From the cell containing the given text, extract its center point as [x, y] coordinate. 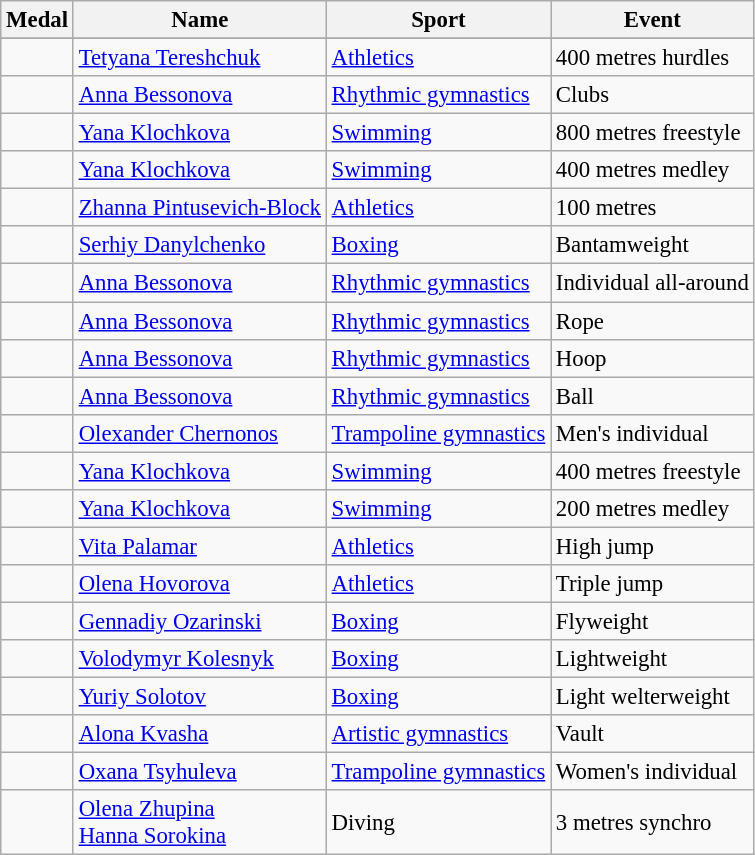
Flyweight [653, 621]
Olena Hovorova [200, 584]
Ball [653, 396]
Gennadiy Ozarinski [200, 621]
Volodymyr Kolesnyk [200, 659]
Olexander Chernonos [200, 433]
Zhanna Pintusevich-Block [200, 208]
Artistic gymnastics [438, 734]
Vita Palamar [200, 546]
Hoop [653, 358]
Vault [653, 734]
Rope [653, 321]
400 metres freestyle [653, 471]
Serhiy Danylchenko [200, 245]
Lightweight [653, 659]
Event [653, 20]
Olena ZhupinaHanna Sorokina [200, 822]
Light welterweight [653, 697]
Oxana Tsyhuleva [200, 772]
3 metres synchro [653, 822]
400 metres hurdles [653, 58]
Name [200, 20]
Women's individual [653, 772]
400 metres medley [653, 170]
Bantamweight [653, 245]
Individual all-around [653, 283]
Diving [438, 822]
Alona Kvasha [200, 734]
200 metres medley [653, 509]
Medal [38, 20]
800 metres freestyle [653, 133]
Triple jump [653, 584]
High jump [653, 546]
Sport [438, 20]
Tetyana Tereshchuk [200, 58]
100 metres [653, 208]
Yuriy Solotov [200, 697]
Men's individual [653, 433]
Clubs [653, 95]
